Return the [X, Y] coordinate for the center point of the cell that contains the specified text.  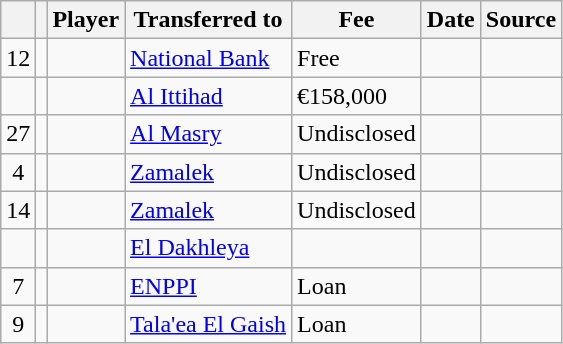
Free [357, 58]
Transferred to [208, 20]
Player [86, 20]
Fee [357, 20]
12 [18, 58]
National Bank [208, 58]
Al Ittihad [208, 96]
ENPPI [208, 286]
27 [18, 134]
7 [18, 286]
Tala'ea El Gaish [208, 324]
4 [18, 172]
14 [18, 210]
9 [18, 324]
€158,000 [357, 96]
Source [520, 20]
Date [450, 20]
El Dakhleya [208, 248]
Al Masry [208, 134]
